Output the [x, y] coordinate of the center of the cell containing the given text.  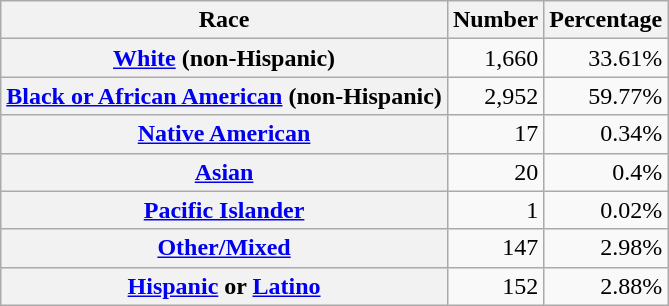
2.88% [606, 286]
33.61% [606, 58]
Race [224, 20]
2,952 [495, 96]
0.02% [606, 210]
147 [495, 248]
2.98% [606, 248]
Pacific Islander [224, 210]
152 [495, 286]
Black or African American (non-Hispanic) [224, 96]
Number [495, 20]
Percentage [606, 20]
1,660 [495, 58]
White (non-Hispanic) [224, 58]
Asian [224, 172]
0.4% [606, 172]
0.34% [606, 134]
Other/Mixed [224, 248]
20 [495, 172]
17 [495, 134]
1 [495, 210]
Native American [224, 134]
Hispanic or Latino [224, 286]
59.77% [606, 96]
